Output the (x, y) coordinate of the center of the cell containing the given text.  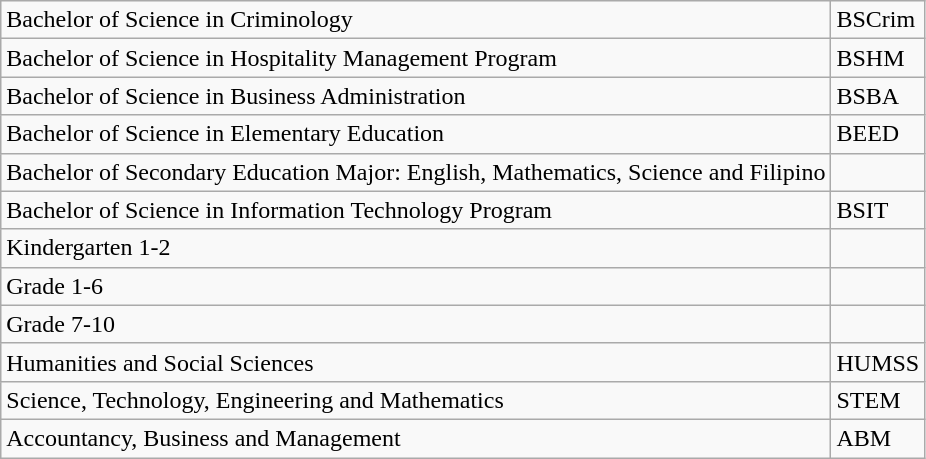
Bachelor of Science in Hospitality Management Program (416, 58)
Bachelor of Science in Information Technology Program (416, 210)
Humanities and Social Sciences (416, 362)
Bachelor of Science in Elementary Education (416, 134)
BSCrim (878, 20)
ABM (878, 438)
Accountancy, Business and Management (416, 438)
BSBA (878, 96)
Bachelor of Science in Criminology (416, 20)
BSHM (878, 58)
STEM (878, 400)
Grade 7-10 (416, 324)
Grade 1-6 (416, 286)
Science, Technology, Engineering and Mathematics (416, 400)
BSIT (878, 210)
Bachelor of Secondary Education Major: English, Mathematics, Science and Filipino (416, 172)
Bachelor of Science in Business Administration (416, 96)
Kindergarten 1-2 (416, 248)
HUMSS (878, 362)
BEED (878, 134)
